Locate the cell with the specified text and output its [x, y] center coordinate. 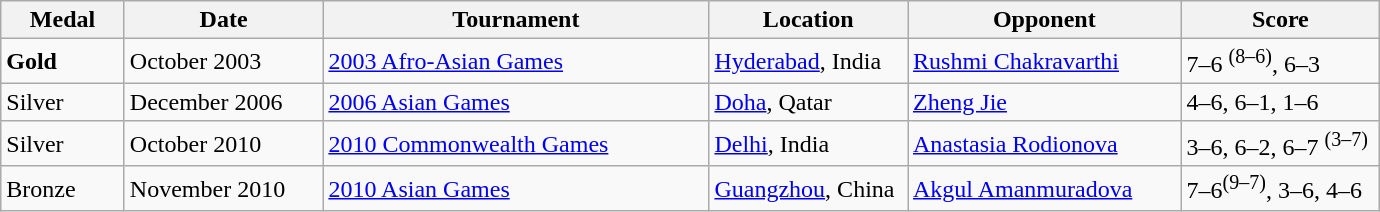
2010 Commonwealth Games [516, 144]
Bronze [63, 188]
Location [808, 20]
7–6 (8–6), 6–3 [1280, 62]
Doha, Qatar [808, 102]
4–6, 6–1, 1–6 [1280, 102]
Akgul Amanmuradova [1045, 188]
Hyderabad, India [808, 62]
2010 Asian Games [516, 188]
7–6(9–7), 3–6, 4–6 [1280, 188]
Tournament [516, 20]
Date [224, 20]
October 2010 [224, 144]
2006 Asian Games [516, 102]
2003 Afro-Asian Games [516, 62]
Opponent [1045, 20]
Zheng Jie [1045, 102]
Rushmi Chakravarthi [1045, 62]
October 2003 [224, 62]
November 2010 [224, 188]
Guangzhou, China [808, 188]
Delhi, India [808, 144]
December 2006 [224, 102]
Gold [63, 62]
3–6, 6–2, 6–7 (3–7) [1280, 144]
Anastasia Rodionova [1045, 144]
Score [1280, 20]
Medal [63, 20]
